Provide the [X, Y] coordinate of the cell's center where the given text is located.  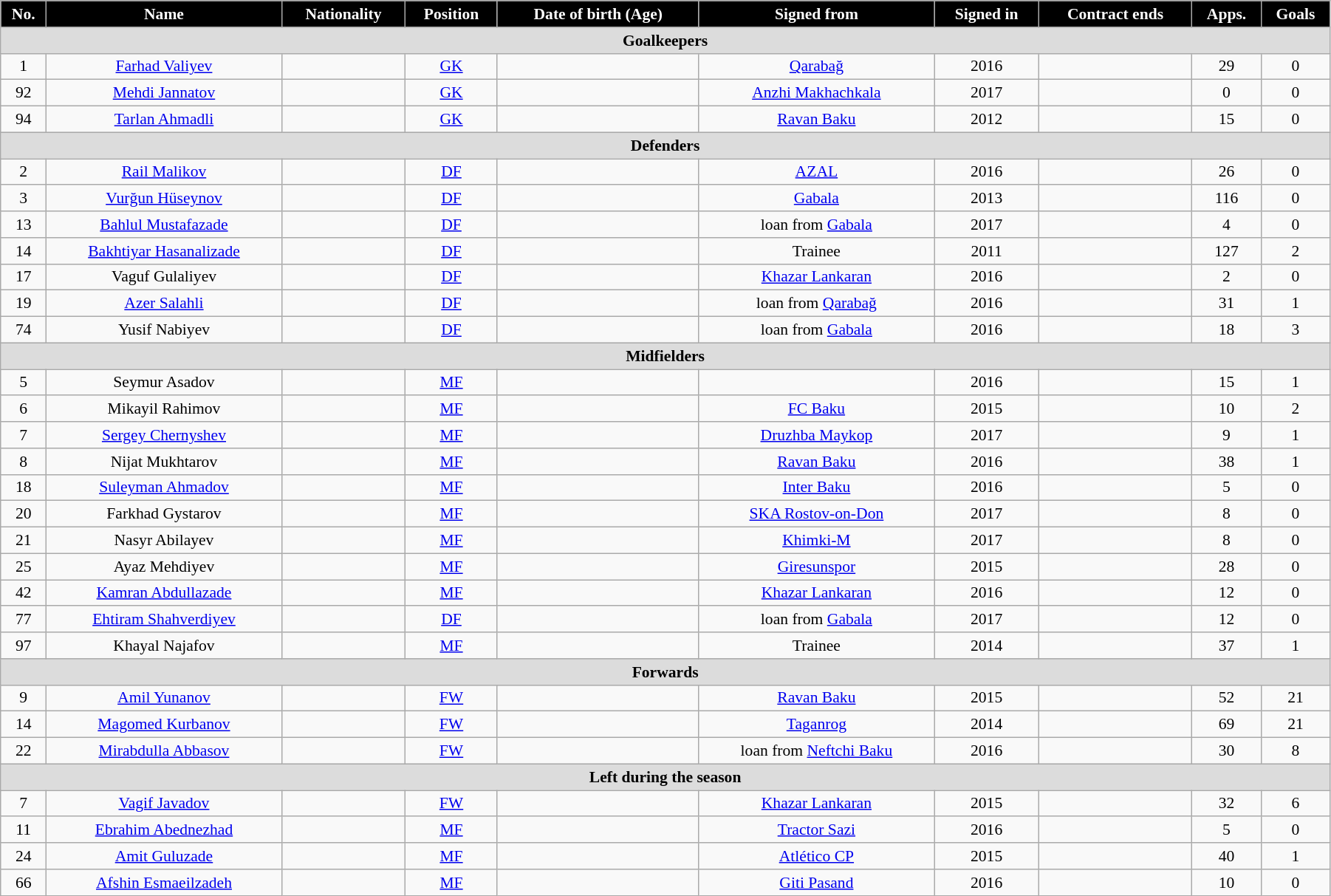
20 [24, 514]
Amil Yunanov [164, 698]
30 [1227, 751]
Mirabdulla Abbasov [164, 751]
4 [1227, 225]
Nijat Mukhtarov [164, 462]
74 [24, 330]
Amit Guluzade [164, 856]
116 [1227, 199]
Ebrahim Abednezhad [164, 830]
loan from Qarabağ [817, 304]
2012 [987, 120]
69 [1227, 725]
26 [1227, 172]
2013 [987, 199]
Signed from [817, 14]
32 [1227, 804]
29 [1227, 66]
24 [24, 856]
SKA Rostov-on-Don [817, 514]
Name [164, 14]
FC Baku [817, 409]
31 [1227, 304]
17 [24, 277]
Rail Malikov [164, 172]
19 [24, 304]
Bakhtiyar Hasanalizade [164, 251]
92 [24, 93]
13 [24, 225]
11 [24, 830]
42 [24, 593]
Ehtiram Shahverdiyev [164, 620]
Tractor Sazi [817, 830]
Midfielders [665, 356]
38 [1227, 462]
Magomed Kurbanov [164, 725]
Tarlan Ahmadli [164, 120]
Nationality [343, 14]
Vaguf Gulaliyev [164, 277]
Mikayil Rahimov [164, 409]
28 [1227, 567]
No. [24, 14]
Forwards [665, 672]
Qarabağ [817, 66]
Bahlul Mustafazade [164, 225]
52 [1227, 698]
Atlético CP [817, 856]
97 [24, 646]
77 [24, 620]
Afshin Esmaeilzadeh [164, 883]
Farhad Valiyev [164, 66]
Giresunspor [817, 567]
Farkhad Gystarov [164, 514]
Azer Salahli [164, 304]
Inter Baku [817, 488]
66 [24, 883]
2011 [987, 251]
40 [1227, 856]
Goalkeepers [665, 41]
Apps. [1227, 14]
Nasyr Abilayev [164, 541]
Suleyman Ahmadov [164, 488]
Mehdi Jannatov [164, 93]
25 [24, 567]
Goals [1296, 14]
loan from Neftchi Baku [817, 751]
Vurğun Hüseynov [164, 199]
Contract ends [1115, 14]
AZAL [817, 172]
Left during the season [665, 777]
Anzhi Makhachkala [817, 93]
Seymur Asadov [164, 383]
Gabala [817, 199]
Druzhba Maykop [817, 435]
94 [24, 120]
Defenders [665, 146]
37 [1227, 646]
Position [452, 14]
Kamran Abdullazade [164, 593]
22 [24, 751]
Taganrog [817, 725]
Khimki-M [817, 541]
Signed in [987, 14]
Date of birth (Age) [598, 14]
127 [1227, 251]
Vagif Javadov [164, 804]
Sergey Chernyshev [164, 435]
Khayal Najafov [164, 646]
Yusif Nabiyev [164, 330]
Ayaz Mehdiyev [164, 567]
Giti Pasand [817, 883]
